For the text-containing cell, return its midpoint in [x, y] coordinate format. 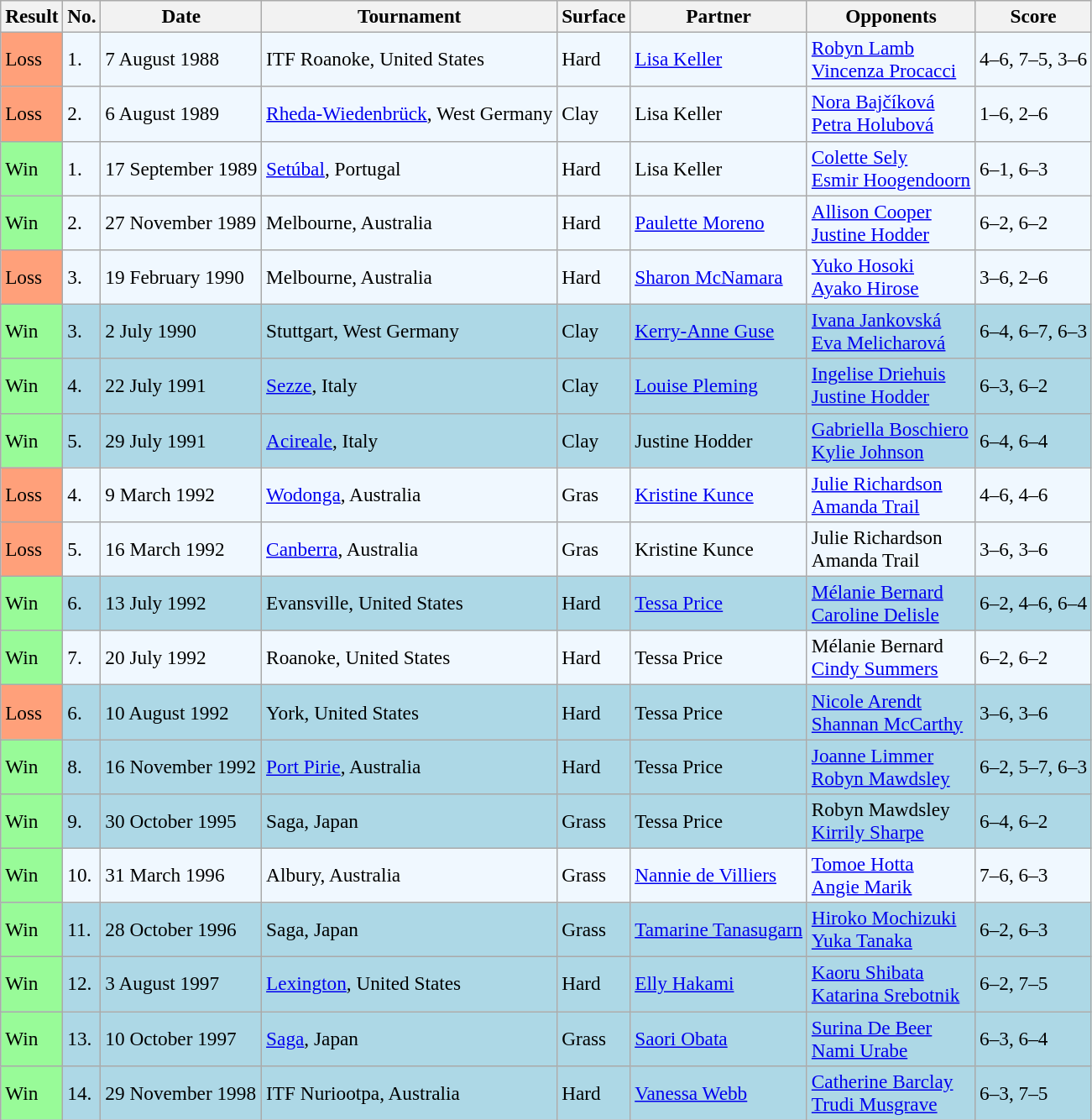
6–2, 5–7, 6–3 [1034, 766]
Nannie de Villiers [718, 875]
Mélanie Bernard Cindy Summers [891, 658]
Nora Bajčíková Petra Holubová [891, 114]
Roanoke, United States [410, 658]
8. [82, 766]
Kerry-Anne Guse [718, 331]
6–4, 6–4 [1034, 440]
17 September 1989 [181, 168]
Elly Hakami [718, 984]
Saori Obata [718, 1038]
Lexington, United States [410, 984]
27 November 1989 [181, 222]
Score [1034, 16]
29 July 1991 [181, 440]
Port Pirie, Australia [410, 766]
4–6, 4–6 [1034, 494]
7–6, 6–3 [1034, 875]
30 October 1995 [181, 821]
6–2, 4–6, 6–4 [1034, 603]
29 November 1998 [181, 1093]
Surina De Beer Nami Urabe [891, 1038]
6–4, 6–7, 6–3 [1034, 331]
Vanessa Webb [718, 1093]
Justine Hodder [718, 440]
Yuko Hosoki Ayako Hirose [891, 277]
12. [82, 984]
Allison Cooper Justine Hodder [891, 222]
Tomoe Hotta Angie Marik [891, 875]
Mélanie Bernard Caroline Delisle [891, 603]
No. [82, 16]
Acireale, Italy [410, 440]
Joanne Limmer Robyn Mawdsley [891, 766]
14. [82, 1093]
4–6, 7–5, 3–6 [1034, 59]
Colette Sely Esmir Hoogendoorn [891, 168]
6–3, 6–4 [1034, 1038]
Hiroko Mochizuki Yuka Tanaka [891, 930]
Robyn Lamb Vincenza Procacci [891, 59]
31 March 1996 [181, 875]
7 August 1988 [181, 59]
Ingelise Driehuis Justine Hodder [891, 386]
Date [181, 16]
Wodonga, Australia [410, 494]
Catherine Barclay Trudi Musgrave [891, 1093]
Nicole Arendt Shannan McCarthy [891, 712]
Rheda-Wiedenbrück, West Germany [410, 114]
ITF Roanoke, United States [410, 59]
16 November 1992 [181, 766]
Result [32, 16]
Gabriella Boschiero Kylie Johnson [891, 440]
Tamarine Tanasugarn [718, 930]
6 August 1989 [181, 114]
16 March 1992 [181, 549]
Evansville, United States [410, 603]
Albury, Australia [410, 875]
28 October 1996 [181, 930]
19 February 1990 [181, 277]
Ivana Jankovská Eva Melicharová [891, 331]
22 July 1991 [181, 386]
Louise Pleming [718, 386]
9 March 1992 [181, 494]
6–1, 6–3 [1034, 168]
10 August 1992 [181, 712]
10 October 1997 [181, 1038]
9. [82, 821]
1–6, 2–6 [1034, 114]
Setúbal, Portugal [410, 168]
Paulette Moreno [718, 222]
Canberra, Australia [410, 549]
3–6, 2–6 [1034, 277]
11. [82, 930]
Surface [594, 16]
Tournament [410, 16]
Kaoru Shibata Katarina Srebotnik [891, 984]
Partner [718, 16]
ITF Nuriootpa, Australia [410, 1093]
6–2, 7–5 [1034, 984]
Stuttgart, West Germany [410, 331]
3 August 1997 [181, 984]
10. [82, 875]
Robyn Mawdsley Kirrily Sharpe [891, 821]
6–4, 6–2 [1034, 821]
6–3, 7–5 [1034, 1093]
13 July 1992 [181, 603]
20 July 1992 [181, 658]
6–3, 6–2 [1034, 386]
7. [82, 658]
Sharon McNamara [718, 277]
Opponents [891, 16]
13. [82, 1038]
York, United States [410, 712]
6–2, 6–3 [1034, 930]
2 July 1990 [181, 331]
Sezze, Italy [410, 386]
